Locate the cell with the specified text and output its [X, Y] center coordinate. 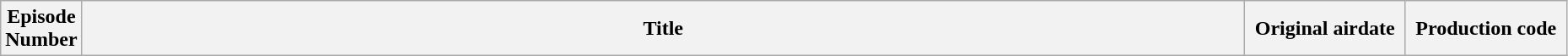
Production code [1486, 29]
Original airdate [1324, 29]
Episode Number [41, 29]
Title [663, 29]
